Extract the [x, y] coordinate from the center of the cell holding the provided text.  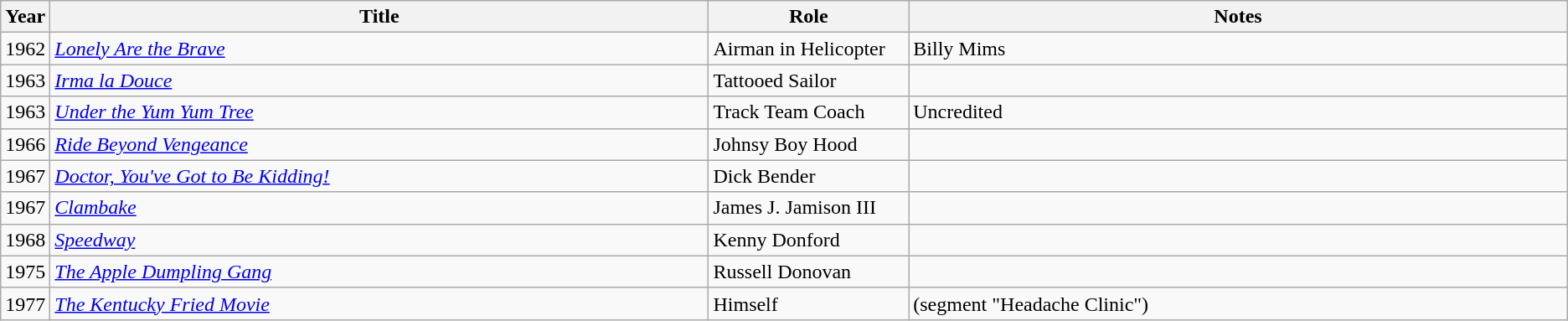
1977 [25, 303]
1975 [25, 272]
Year [25, 17]
Ride Beyond Vengeance [379, 144]
Airman in Helicopter [809, 49]
Speedway [379, 240]
Billy Mims [1238, 49]
The Kentucky Fried Movie [379, 303]
Uncredited [1238, 112]
Tattooed Sailor [809, 80]
Irma la Douce [379, 80]
The Apple Dumpling Gang [379, 272]
Clambake [379, 208]
Notes [1238, 17]
Under the Yum Yum Tree [379, 112]
Russell Donovan [809, 272]
James J. Jamison III [809, 208]
(segment "Headache Clinic") [1238, 303]
Role [809, 17]
Lonely Are the Brave [379, 49]
Track Team Coach [809, 112]
Doctor, You've Got to Be Kidding! [379, 176]
Johnsy Boy Hood [809, 144]
Kenny Donford [809, 240]
Himself [809, 303]
Title [379, 17]
Dick Bender [809, 176]
1968 [25, 240]
1962 [25, 49]
1966 [25, 144]
